From the cell containing the given text, extract its center point as (x, y) coordinate. 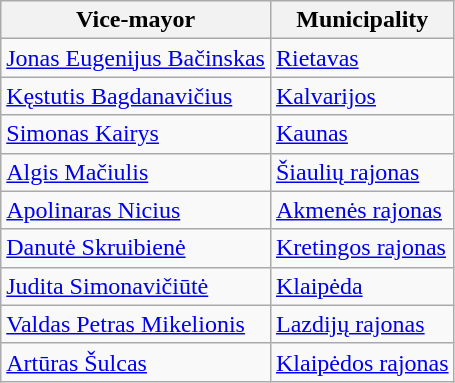
Šiaulių rajonas (362, 172)
Kalvarijos (362, 96)
Valdas Petras Mikelionis (136, 324)
Algis Mačiulis (136, 172)
Judita Simonavičiūtė (136, 286)
Municipality (362, 20)
Kretingos rajonas (362, 248)
Kaunas (362, 134)
Akmenės rajonas (362, 210)
Klaipėdos rajonas (362, 362)
Jonas Eugenijus Bačinskas (136, 58)
Kęstutis Bagdanavičius (136, 96)
Artūras Šulcas (136, 362)
Lazdijų rajonas (362, 324)
Vice-mayor (136, 20)
Rietavas (362, 58)
Simonas Kairys (136, 134)
Klaipėda (362, 286)
Danutė Skruibienė (136, 248)
Apolinaras Nicius (136, 210)
